Extract the [x, y] coordinate from the center of the cell holding the provided text.  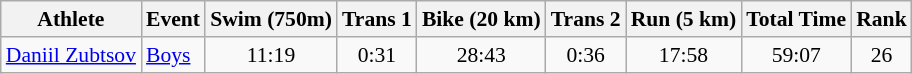
26 [882, 55]
Trans 2 [586, 19]
59:07 [796, 55]
Trans 1 [377, 19]
28:43 [482, 55]
Event [173, 19]
Daniil Zubtsov [71, 55]
Run (5 km) [684, 19]
Bike (20 km) [482, 19]
17:58 [684, 55]
11:19 [271, 55]
0:36 [586, 55]
Boys [173, 55]
Total Time [796, 19]
Athlete [71, 19]
Rank [882, 19]
Swim (750m) [271, 19]
0:31 [377, 55]
